Determine the (x, y) coordinate at the center of the cell enclosing the given text.  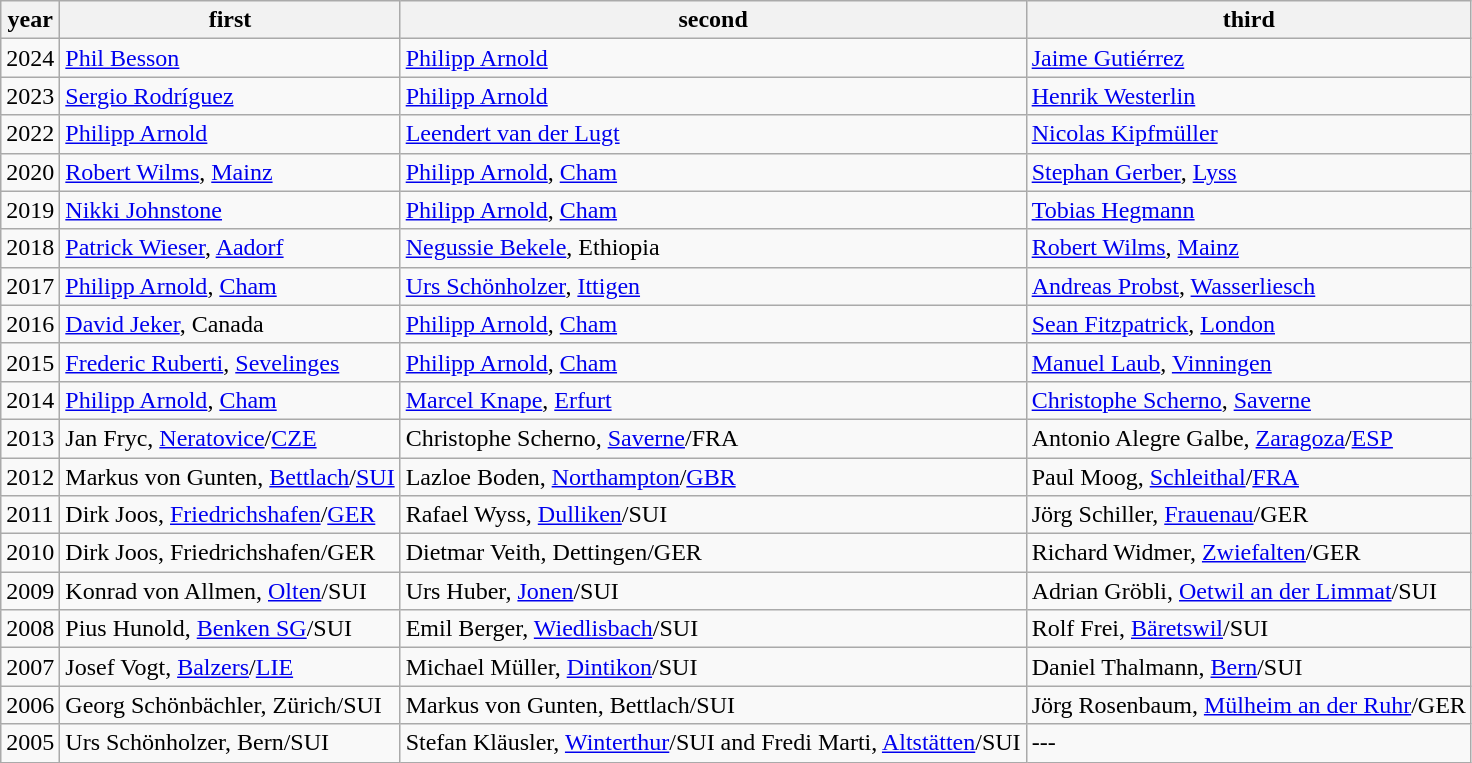
Stephan Gerber, Lyss (1248, 172)
Rolf Frei, Bäretswil/SUI (1248, 629)
Konrad von Allmen, Olten/SUI (230, 591)
Michael Müller, Dintikon/SUI (713, 667)
2009 (30, 591)
Christophe Scherno, Saverne/FRA (713, 438)
Josef Vogt, Balzers/LIE (230, 667)
2023 (30, 96)
2024 (30, 58)
2005 (30, 743)
2015 (30, 362)
Urs Schönholzer, Ittigen (713, 286)
Pius Hunold, Benken SG/SUI (230, 629)
Nicolas Kipfmüller (1248, 134)
Dietmar Veith, Dettingen/GER (713, 553)
2011 (30, 515)
year (30, 20)
2016 (30, 324)
Rafael Wyss, Dulliken/SUI (713, 515)
second (713, 20)
Daniel Thalmann, Bern/SUI (1248, 667)
David Jeker, Canada (230, 324)
Phil Besson (230, 58)
2008 (30, 629)
Paul Moog, Schleithal/FRA (1248, 477)
2010 (30, 553)
2018 (30, 248)
Richard Widmer, Zwiefalten/GER (1248, 553)
Urs Schönholzer, Bern/SUI (230, 743)
--- (1248, 743)
2007 (30, 667)
2017 (30, 286)
Emil Berger, Wiedlisbach/SUI (713, 629)
2013 (30, 438)
Sean Fitzpatrick, London (1248, 324)
Georg Schönbächler, Zürich/SUI (230, 705)
Lazloe Boden, Northampton/GBR (713, 477)
Tobias Hegmann (1248, 210)
2006 (30, 705)
2022 (30, 134)
Jaime Gutiérrez (1248, 58)
Antonio Alegre Galbe, Zaragoza/ESP (1248, 438)
2020 (30, 172)
Marcel Knape, Erfurt (713, 400)
2014 (30, 400)
Stefan Kläusler, Winterthur/SUI and Fredi Marti, Altstätten/SUI (713, 743)
Manuel Laub, Vinningen (1248, 362)
Christophe Scherno, Saverne (1248, 400)
Jörg Schiller, Frauenau/GER (1248, 515)
Jörg Rosenbaum, Mülheim an der Ruhr/GER (1248, 705)
Nikki Johnstone (230, 210)
2012 (30, 477)
Patrick Wieser, Aadorf (230, 248)
Adrian Gröbli, Oetwil an der Limmat/SUI (1248, 591)
Henrik Westerlin (1248, 96)
Andreas Probst, Wasserliesch (1248, 286)
Sergio Rodríguez (230, 96)
Frederic Ruberti, Sevelinges (230, 362)
Leendert van der Lugt (713, 134)
Negussie Bekele, Ethiopia (713, 248)
2019 (30, 210)
first (230, 20)
third (1248, 20)
Urs Huber, Jonen/SUI (713, 591)
Jan Fryc, Neratovice/CZE (230, 438)
